From the cell containing the given text, extract its center point as [X, Y] coordinate. 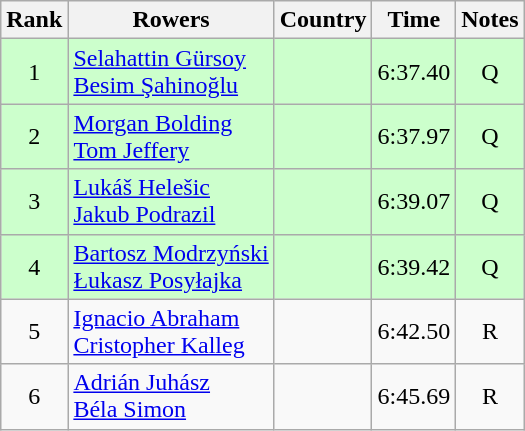
6:37.40 [414, 72]
6:39.42 [414, 266]
Bartosz ModrzyńskiŁukasz Posyłajka [171, 266]
Notes [490, 20]
1 [34, 72]
Time [414, 20]
Selahattin GürsoyBesim Şahinoğlu [171, 72]
Country [323, 20]
6:39.07 [414, 202]
Lukáš HelešicJakub Podrazil [171, 202]
4 [34, 266]
6:42.50 [414, 332]
6:45.69 [414, 396]
Ignacio AbrahamCristopher Kalleg [171, 332]
Adrián JuhászBéla Simon [171, 396]
3 [34, 202]
2 [34, 136]
Rank [34, 20]
Morgan BoldingTom Jeffery [171, 136]
6 [34, 396]
5 [34, 332]
6:37.97 [414, 136]
Rowers [171, 20]
